Locate the cell with the specified text and output its (X, Y) center coordinate. 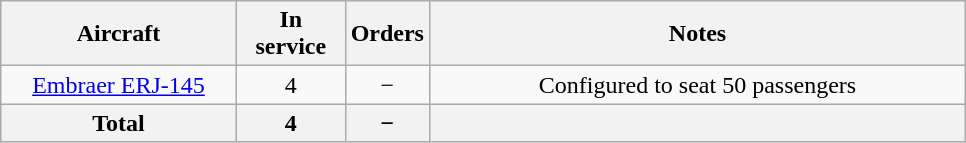
Total (118, 123)
Notes (697, 34)
Embraer ERJ-145 (118, 85)
Orders (387, 34)
Configured to seat 50 passengers (697, 85)
In service (292, 34)
Aircraft (118, 34)
